Extract the [X, Y] coordinate from the center of the cell holding the provided text.  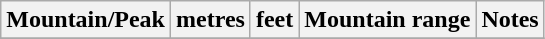
feet [274, 20]
metres [211, 20]
Mountain/Peak [86, 20]
Notes [510, 20]
Mountain range [388, 20]
